Locate the cell with the specified text and output its (X, Y) center coordinate. 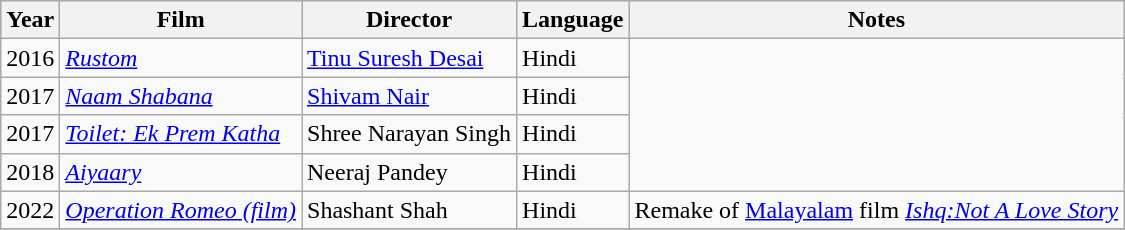
Shashant Shah (410, 210)
Naam Shabana (181, 96)
Director (410, 20)
Notes (876, 20)
Remake of Malayalam film Ishq:Not A Love Story (876, 210)
Shree Narayan Singh (410, 134)
Operation Romeo (film) (181, 210)
Film (181, 20)
Tinu Suresh Desai (410, 58)
Toilet: Ek Prem Katha (181, 134)
2022 (30, 210)
Neeraj Pandey (410, 172)
Rustom (181, 58)
2016 (30, 58)
Shivam Nair (410, 96)
Aiyaary (181, 172)
Year (30, 20)
Language (573, 20)
2018 (30, 172)
